Capture the cell that displays the provided text and extract its [x, y] central coordinate. 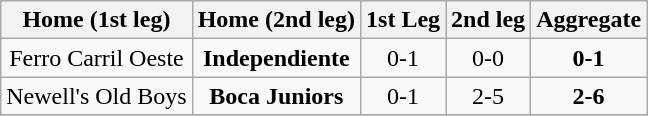
Ferro Carril Oeste [96, 58]
2nd leg [488, 20]
Independiente [276, 58]
0-0 [488, 58]
Boca Juniors [276, 96]
2-5 [488, 96]
Home (2nd leg) [276, 20]
Aggregate [589, 20]
Newell's Old Boys [96, 96]
2-6 [589, 96]
Home (1st leg) [96, 20]
1st Leg [404, 20]
